Pinpoint the cell where the given text exists, returning its (X, Y) midpoint coordinate. 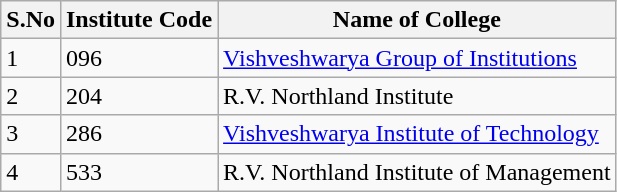
3 (31, 134)
Institute Code (138, 20)
533 (138, 172)
Vishveshwarya Group of Institutions (418, 58)
Name of College (418, 20)
286 (138, 134)
2 (31, 96)
Vishveshwarya Institute of Technology (418, 134)
R.V. Northland Institute of Management (418, 172)
204 (138, 96)
1 (31, 58)
4 (31, 172)
S.No (31, 20)
R.V. Northland Institute (418, 96)
096 (138, 58)
